From the cell containing the given text, extract its center point as (x, y) coordinate. 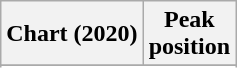
Chart (2020) (72, 34)
Peakposition (189, 34)
